Return the [X, Y] coordinate for the center point of the cell that contains the specified text.  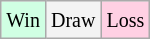
Loss [126, 20]
Win [24, 20]
Draw [72, 20]
